Find where the given text appears and provide that cell's center as [x, y] coordinate. 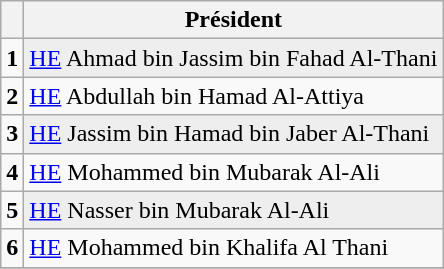
HE Abdullah bin Hamad Al-Attiya [234, 96]
4 [12, 172]
3 [12, 134]
HE Mohammed bin Khalifa Al Thani [234, 248]
6 [12, 248]
HE Nasser bin Mubarak Al-Ali [234, 210]
HE Mohammed bin Mubarak Al-Ali [234, 172]
5 [12, 210]
Président [234, 20]
1 [12, 58]
HE Ahmad bin Jassim bin Fahad Al-Thani [234, 58]
HE Jassim bin Hamad bin Jaber Al-Thani [234, 134]
2 [12, 96]
